Pinpoint the cell where the given text exists, returning its [X, Y] midpoint coordinate. 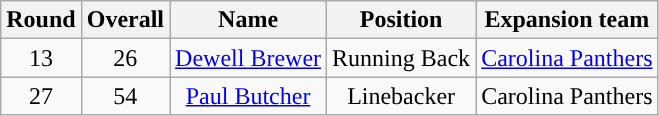
Round [41, 20]
27 [41, 96]
Position [402, 20]
13 [41, 58]
Paul Butcher [248, 96]
Dewell Brewer [248, 58]
54 [125, 96]
26 [125, 58]
Linebacker [402, 96]
Name [248, 20]
Expansion team [567, 20]
Running Back [402, 58]
Overall [125, 20]
